Identify which cell holds the provided text, then report its (X, Y) central coordinate. 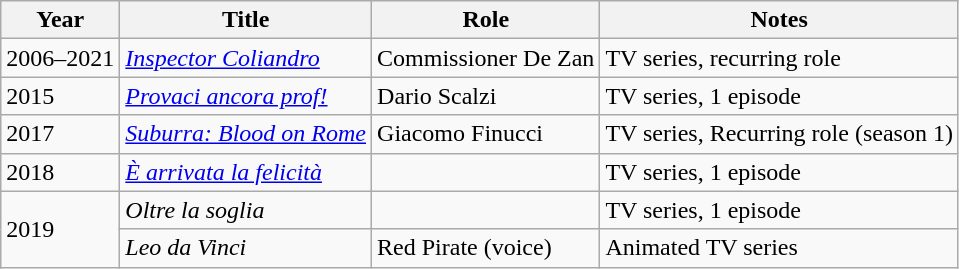
2006–2021 (60, 58)
Suburra: Blood on Rome (246, 134)
Year (60, 20)
Dario Scalzi (486, 96)
2017 (60, 134)
2019 (60, 229)
Animated TV series (780, 248)
Oltre la soglia (246, 210)
Leo da Vinci (246, 248)
TV series, Recurring role (season 1) (780, 134)
2018 (60, 172)
Title (246, 20)
È arrivata la felicità (246, 172)
TV series, recurring role (780, 58)
Role (486, 20)
Notes (780, 20)
Giacomo Finucci (486, 134)
Inspector Coliandro (246, 58)
Provaci ancora prof! (246, 96)
Red Pirate (voice) (486, 248)
2015 (60, 96)
Commissioner De Zan (486, 58)
